Identify which cell holds the provided text, then report its (X, Y) central coordinate. 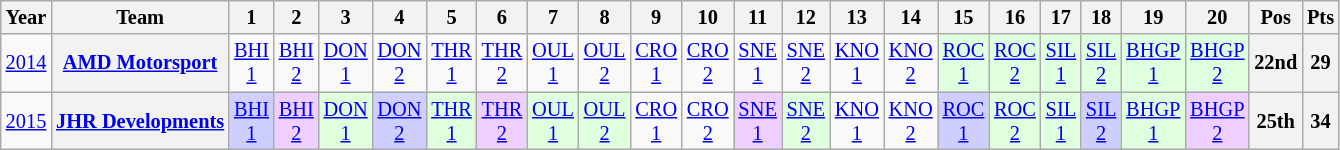
16 (1015, 17)
14 (911, 17)
15 (964, 17)
18 (1101, 17)
4 (399, 17)
Pts (1320, 17)
JHR Developments (140, 121)
29 (1320, 63)
2015 (26, 121)
20 (1217, 17)
Team (140, 17)
9 (656, 17)
Pos (1276, 17)
10 (708, 17)
8 (605, 17)
17 (1061, 17)
22nd (1276, 63)
5 (451, 17)
12 (806, 17)
11 (758, 17)
7 (553, 17)
13 (857, 17)
3 (346, 17)
6 (502, 17)
2 (296, 17)
Year (26, 17)
1 (252, 17)
19 (1153, 17)
34 (1320, 121)
2014 (26, 63)
AMD Motorsport (140, 63)
25th (1276, 121)
